Identify which cell holds the provided text, then report its [X, Y] central coordinate. 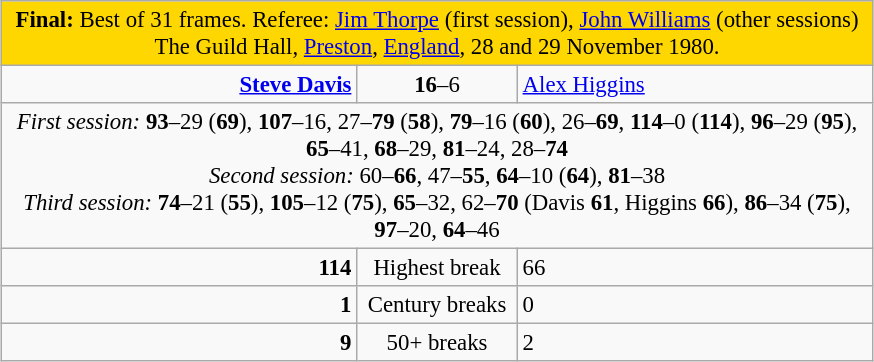
0 [695, 305]
16–6 [438, 85]
1 [179, 305]
9 [179, 343]
114 [179, 268]
Alex Higgins [695, 85]
66 [695, 268]
2 [695, 343]
Steve Davis [179, 85]
Highest break [438, 268]
50+ breaks [438, 343]
Century breaks [438, 305]
